Capture the cell that displays the provided text and extract its (x, y) central coordinate. 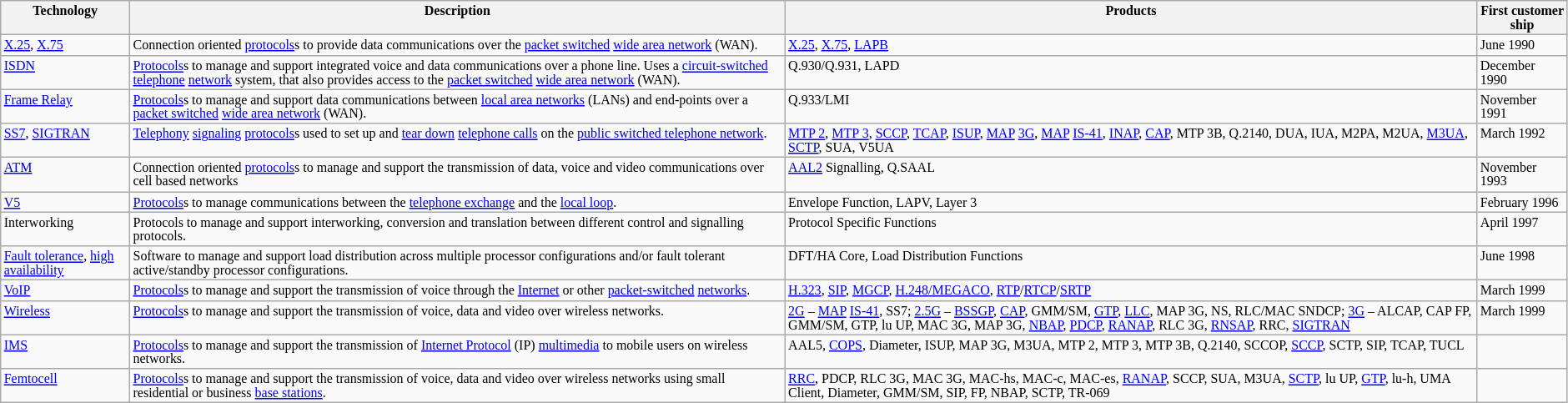
Protocols to manage and support interworking, conversion and translation between different control and signalling protocols. (458, 229)
Connection oriented protocolss to provide data communications over the packet switched wide area network (WAN). (458, 44)
Protocolss to manage and support the transmission of Internet Protocol (IP) multimedia to mobile users on wireless networks. (458, 352)
Protocol Specific Functions (1131, 229)
Description (458, 17)
Femtocell (65, 385)
November 1991 (1522, 107)
November 1993 (1522, 174)
Frame Relay (65, 107)
February 1996 (1522, 201)
First customer ship (1522, 17)
ATM (65, 174)
Q.930/Q.931, LAPD (1131, 72)
Wireless (65, 317)
Protocolss to manage and support the transmission of voice, data and video over wireless networks using small residential or business base stations. (458, 385)
December 1990 (1522, 72)
Products (1131, 17)
DFT/HA Core, Load Distribution Functions (1131, 262)
AAL2 Signalling, Q.SAAL (1131, 174)
Fault tolerance, high availability (65, 262)
V5 (65, 201)
March 1992 (1522, 140)
X.25, X.75 (65, 44)
ISDN (65, 72)
April 1997 (1522, 229)
Telephony signaling protocolss used to set up and tear down telephone calls on the public switched telephone network. (458, 140)
IMS (65, 352)
AAL5, COPS, Diameter, ISUP, MAP 3G, M3UA, MTP 2, MTP 3, MTP 3B, Q.2140, SCCOP, SCCP, SCTP, SIP, TCAP, TUCL (1131, 352)
Connection oriented protocolss to manage and support the transmission of data, voice and video communications over cell based networks (458, 174)
Q.933/LMI (1131, 107)
Interworking (65, 229)
Technology (65, 17)
Protocolss to manage and support the transmission of voice through the Internet or other packet-switched networks. (458, 290)
X.25, X.75, LAPB (1131, 44)
VoIP (65, 290)
Protocolss to manage and support the transmission of voice, data and video over wireless networks. (458, 317)
June 1998 (1522, 262)
H.323, SIP, MGCP, H.248/MEGACO, RTP/RTCP/SRTP (1131, 290)
Protocolss to manage communications between the telephone exchange and the local loop. (458, 201)
Envelope Function, LAPV, Layer 3 (1131, 201)
June 1990 (1522, 44)
MTP 2, MTP 3, SCCP, TCAP, ISUP, MAP 3G, MAP IS-41, INAP, CAP, MTP 3B, Q.2140, DUA, IUA, M2PA, M2UA, M3UA, SCTP, SUA, V5UA (1131, 140)
SS7, SIGTRAN (65, 140)
